Locate the cell with the specified text and output its [X, Y] center coordinate. 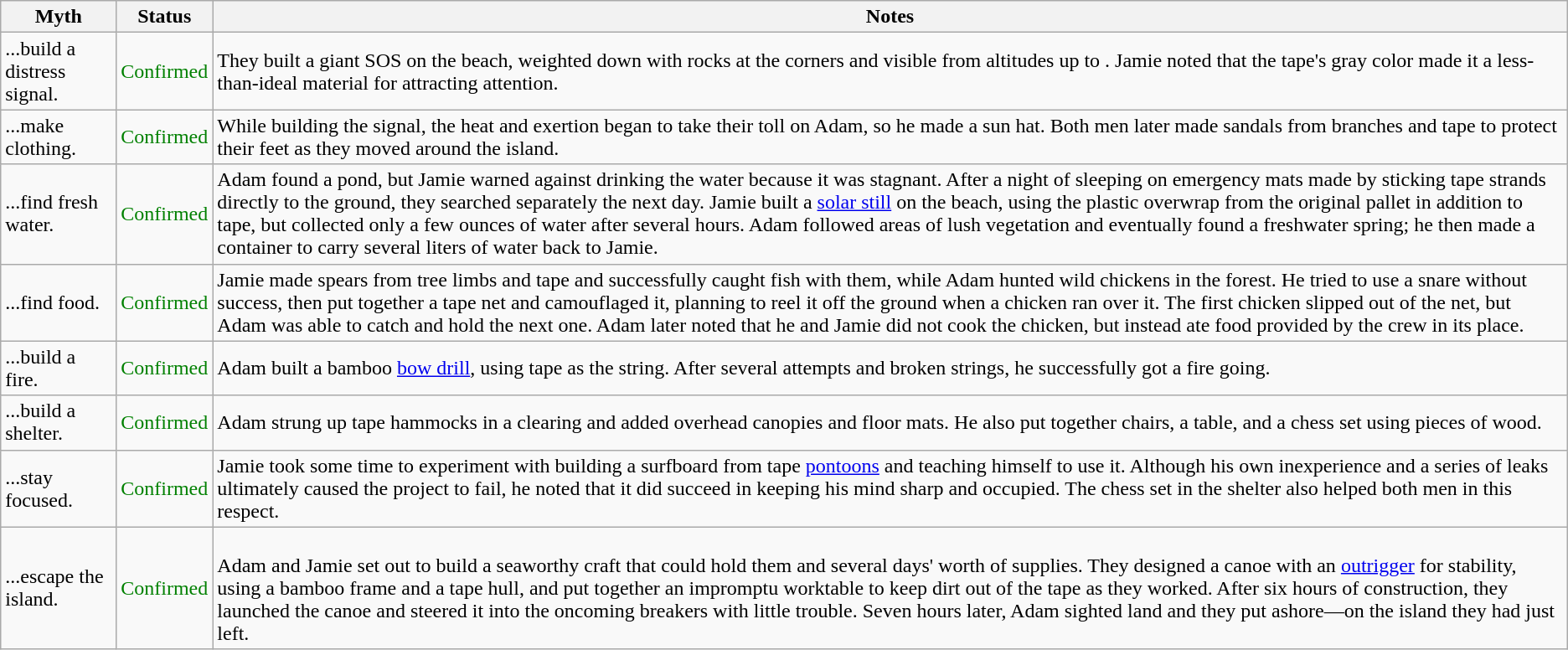
...make clothing. [59, 137]
...find fresh water. [59, 214]
...escape the island. [59, 588]
...build a distress signal. [59, 71]
Notes [890, 17]
Myth [59, 17]
Status [164, 17]
Adam built a bamboo bow drill, using tape as the string. After several attempts and broken strings, he successfully got a fire going. [890, 369]
...find food. [59, 302]
...stay focused. [59, 488]
...build a shelter. [59, 422]
...build a fire. [59, 369]
